Scan for the cell matching the given text and deliver its [x, y] coordinate at center. 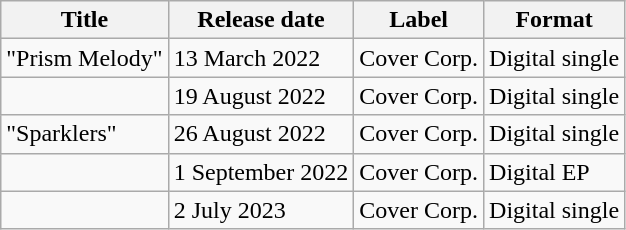
Digital EP [554, 172]
19 August 2022 [261, 96]
1 September 2022 [261, 172]
"Sparklers" [84, 134]
Format [554, 20]
Label [419, 20]
Release date [261, 20]
"Prism Melody" [84, 58]
13 March 2022 [261, 58]
2 July 2023 [261, 210]
Title [84, 20]
26 August 2022 [261, 134]
